Identify which cell holds the provided text, then report its (X, Y) central coordinate. 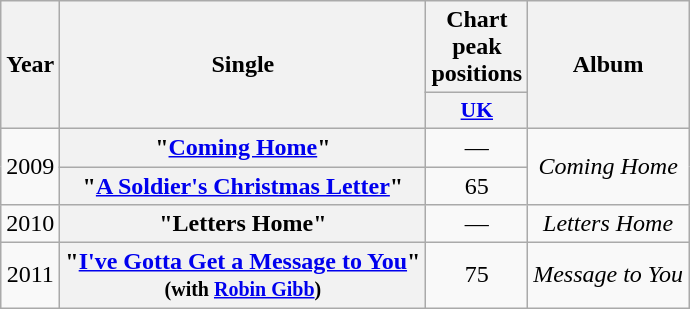
2011 (30, 276)
2009 (30, 166)
"I've Gotta Get a Message to You"(with Robin Gibb) (243, 276)
Single (243, 65)
65 (477, 185)
Album (608, 65)
"A Soldier's Christmas Letter" (243, 185)
UK (477, 111)
Chart peak positions (477, 47)
Coming Home (608, 166)
Message to You (608, 276)
Year (30, 65)
Letters Home (608, 224)
75 (477, 276)
2010 (30, 224)
"Coming Home" (243, 147)
"Letters Home" (243, 224)
